From the cell containing the given text, extract its center point as (X, Y) coordinate. 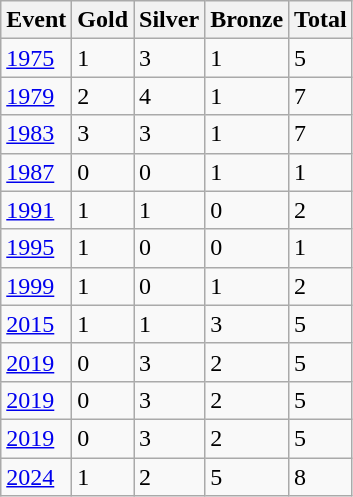
2015 (36, 324)
1987 (36, 172)
1979 (36, 96)
1983 (36, 134)
Bronze (247, 20)
2024 (36, 477)
Event (36, 20)
Silver (170, 20)
4 (170, 96)
8 (321, 477)
1991 (36, 210)
Total (321, 20)
1975 (36, 58)
1995 (36, 248)
Gold (103, 20)
1999 (36, 286)
